From the cell containing the given text, extract its center point as [x, y] coordinate. 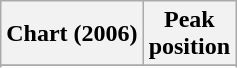
Peak position [189, 34]
Chart (2006) [72, 34]
